Return the (X, Y) coordinate for the center point of the cell that contains the specified text.  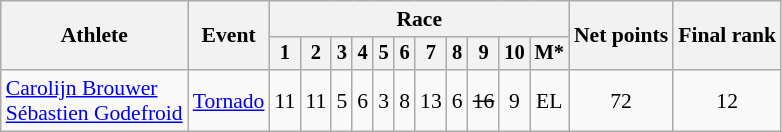
EL (550, 100)
16 (484, 100)
M* (550, 54)
Final rank (727, 36)
7 (431, 54)
12 (727, 100)
13 (431, 100)
10 (514, 54)
Tornado (229, 100)
Net points (621, 36)
72 (621, 100)
4 (362, 54)
Athlete (94, 36)
Event (229, 36)
1 (284, 54)
2 (316, 54)
Carolijn Brouwer Sébastien Godefroid (94, 100)
Race (418, 19)
